Detect which cell encompasses the target text, then output its (x, y) center coordinate. 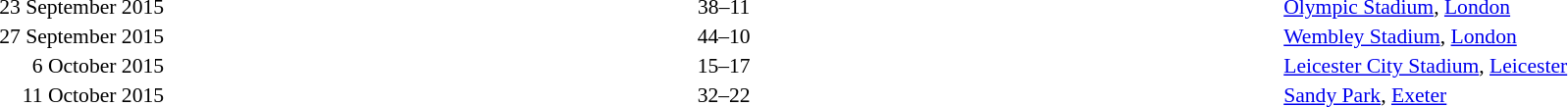
44–10 (724, 36)
15–17 (724, 66)
